Find where the given text appears and provide that cell's center as (X, Y) coordinate. 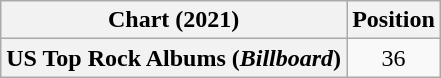
US Top Rock Albums (Billboard) (174, 58)
Position (394, 20)
Chart (2021) (174, 20)
36 (394, 58)
